Capture the cell that displays the provided text and extract its [x, y] central coordinate. 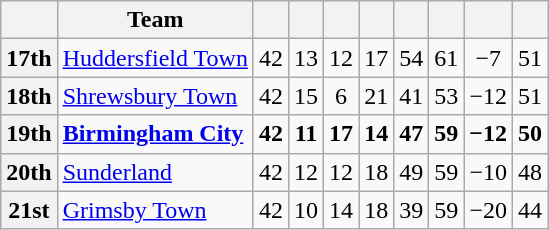
49 [412, 172]
Team [155, 20]
17th [29, 58]
48 [530, 172]
39 [412, 210]
13 [306, 58]
Grimsby Town [155, 210]
−7 [488, 58]
Birmingham City [155, 134]
21 [376, 96]
−20 [488, 210]
44 [530, 210]
47 [412, 134]
41 [412, 96]
20th [29, 172]
−10 [488, 172]
Sunderland [155, 172]
19th [29, 134]
53 [446, 96]
54 [412, 58]
50 [530, 134]
11 [306, 134]
6 [342, 96]
Huddersfield Town [155, 58]
Shrewsbury Town [155, 96]
10 [306, 210]
61 [446, 58]
18th [29, 96]
21st [29, 210]
15 [306, 96]
